Extract the [x, y] coordinate from the center of the cell holding the provided text.  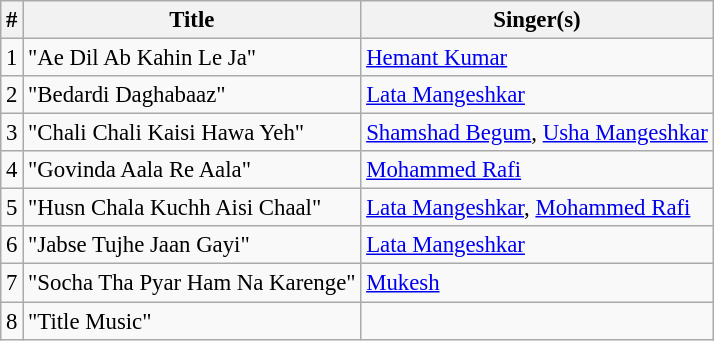
1 [12, 58]
Mohammed Rafi [537, 170]
2 [12, 95]
3 [12, 133]
Title [192, 20]
# [12, 20]
4 [12, 170]
"Govinda Aala Re Aala" [192, 170]
Mukesh [537, 283]
"Socha Tha Pyar Ham Na Karenge" [192, 283]
8 [12, 321]
"Ae Dil Ab Kahin Le Ja" [192, 58]
Lata Mangeshkar, Mohammed Rafi [537, 208]
"Bedardi Daghabaaz" [192, 95]
5 [12, 208]
"Title Music" [192, 321]
"Jabse Tujhe Jaan Gayi" [192, 245]
Hemant Kumar [537, 58]
7 [12, 283]
"Chali Chali Kaisi Hawa Yeh" [192, 133]
"Husn Chala Kuchh Aisi Chaal" [192, 208]
Shamshad Begum, Usha Mangeshkar [537, 133]
6 [12, 245]
Singer(s) [537, 20]
